Output the [X, Y] coordinate of the center of the cell containing the given text.  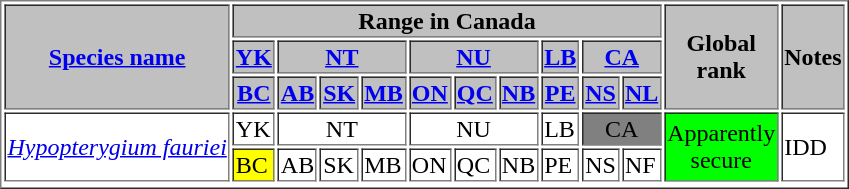
Notes [812, 56]
Species name [116, 56]
Global rank [721, 56]
Hypopterygium fauriei [116, 146]
NL [642, 92]
Range in Canada [447, 20]
IDD [812, 146]
Apparently secure [721, 146]
NF [642, 164]
